Pinpoint the cell where the given text exists, returning its [X, Y] midpoint coordinate. 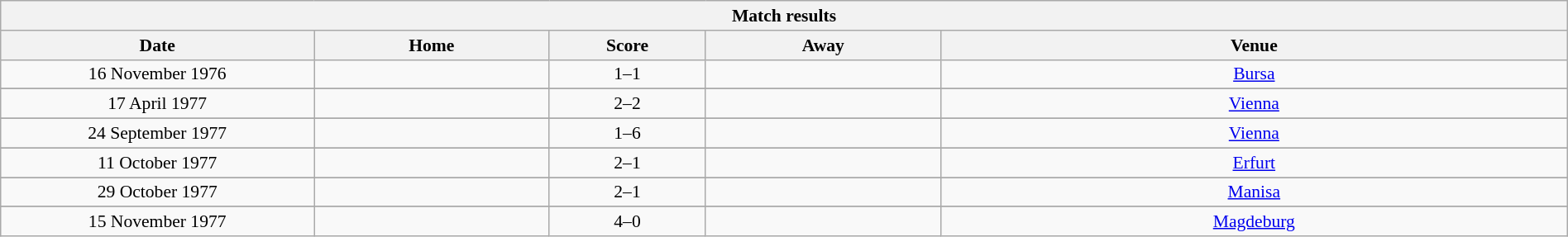
2–2 [627, 104]
1–1 [627, 74]
17 April 1977 [157, 104]
24 September 1977 [157, 134]
11 October 1977 [157, 163]
Manisa [1254, 192]
Magdeburg [1254, 222]
16 November 1976 [157, 74]
Date [157, 45]
Match results [784, 16]
Score [627, 45]
Erfurt [1254, 163]
4–0 [627, 222]
29 October 1977 [157, 192]
Bursa [1254, 74]
Away [823, 45]
1–6 [627, 134]
Venue [1254, 45]
15 November 1977 [157, 222]
Home [432, 45]
